Return [X, Y] of the center of cell containing provided text 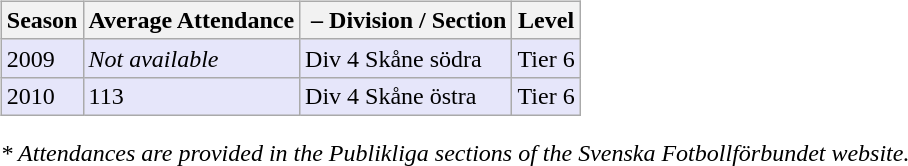
113 [192, 96]
Average Attendance [192, 20]
Season [42, 20]
2009 [42, 58]
Not available [192, 58]
Level [546, 20]
Div 4 Skåne södra [406, 58]
Div 4 Skåne östra [406, 96]
2010 [42, 96]
– Division / Section [406, 20]
